Scan for the cell matching the given text and deliver its [x, y] coordinate at center. 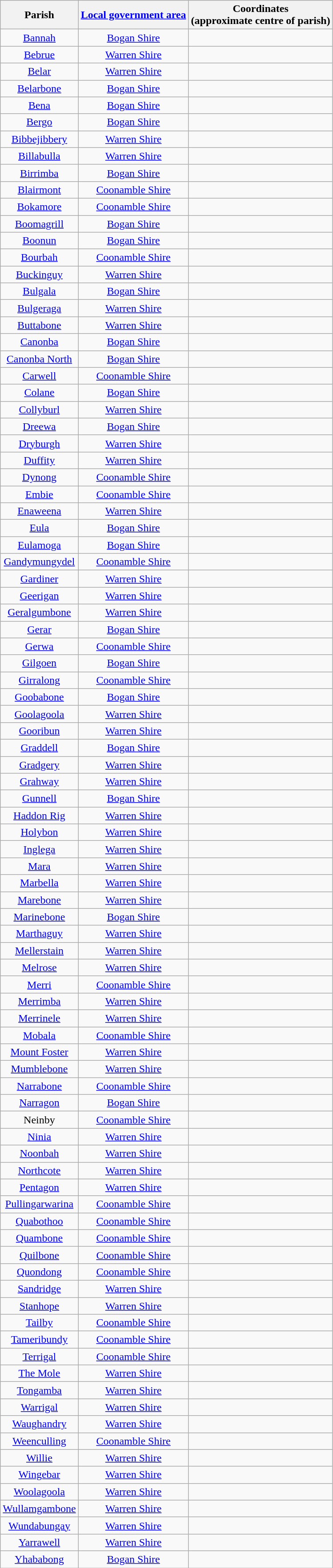
Wingebar [39, 1475]
Eulamoga [39, 545]
Gerar [39, 629]
Gandymungydel [39, 562]
Noonbah [39, 1154]
Warrigal [39, 1407]
Sandridge [39, 1289]
Mara [39, 866]
Wundabungay [39, 1525]
Eula [39, 528]
Quabothoo [39, 1221]
Holybon [39, 832]
Tameribundy [39, 1340]
Goolagoola [39, 714]
Bourbah [39, 258]
Stanhope [39, 1305]
Bibbejibbery [39, 139]
Yarrawell [39, 1542]
Local government area [133, 15]
Embie [39, 494]
Quondong [39, 1272]
Marebone [39, 900]
Merrimba [39, 1001]
Northcote [39, 1170]
Pullingarwarina [39, 1204]
Birrimba [39, 173]
Quilbone [39, 1255]
Gerwa [39, 646]
Bulgala [39, 291]
Gunnell [39, 799]
Geralgumbone [39, 613]
Billabulla [39, 156]
Yhababong [39, 1559]
Geerigan [39, 596]
Boonun [39, 241]
Graddell [39, 748]
Collyburl [39, 410]
Melrose [39, 967]
Bergo [39, 122]
Merri [39, 984]
Marbella [39, 883]
Dreewa [39, 426]
Grahway [39, 782]
Mobala [39, 1035]
Waughandry [39, 1424]
Colane [39, 393]
Dryburgh [39, 443]
Girralong [39, 680]
Quambone [39, 1238]
Tongamba [39, 1390]
Canonba [39, 342]
Gardiner [39, 579]
Blairmont [39, 190]
Bokamore [39, 207]
Bannah [39, 38]
The Mole [39, 1373]
Enaweena [39, 511]
Wullamgambone [39, 1508]
Gradgery [39, 764]
Duffity [39, 460]
Inglega [39, 849]
Mellerstain [39, 951]
Merrinele [39, 1018]
Dynong [39, 477]
Tailby [39, 1323]
Belarbone [39, 88]
Boomagrill [39, 223]
Narrabone [39, 1086]
Marthaguy [39, 934]
Goobabone [39, 697]
Haddon Rig [39, 816]
Mount Foster [39, 1052]
Bena [39, 105]
Belar [39, 72]
Terrigal [39, 1357]
Buckinguy [39, 275]
Woolagoola [39, 1492]
Bulgeraga [39, 308]
Gilgoen [39, 663]
Marinebone [39, 917]
Gooribun [39, 731]
Willie [39, 1458]
Weenculling [39, 1441]
Mumblebone [39, 1069]
Carwell [39, 376]
Canonba North [39, 359]
Bebrue [39, 55]
Buttabone [39, 325]
Ninia [39, 1137]
Parish [39, 15]
Pentagon [39, 1187]
Neinby [39, 1120]
Coordinates(approximate centre of parish) [261, 15]
Narragon [39, 1103]
